Return the (X, Y) coordinate for the center point of the cell that contains the specified text.  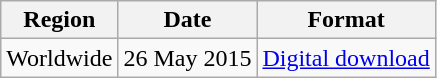
Worldwide (60, 58)
26 May 2015 (188, 58)
Format (346, 20)
Digital download (346, 58)
Date (188, 20)
Region (60, 20)
